Capture the cell that displays the provided text and extract its [X, Y] central coordinate. 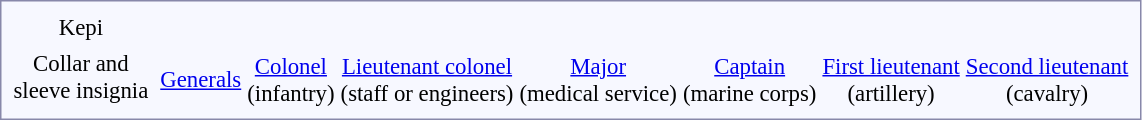
Colonel(infantry) [291, 80]
Kepi [81, 27]
Collar andsleeve insignia [81, 76]
Lieutenant colonel(staff or engineers) [427, 80]
Major(medical service) [598, 80]
Generals [201, 80]
Second lieutenant(cavalry) [1047, 80]
First lieutenant(artillery) [891, 80]
Captain(marine corps) [749, 80]
